Extract the (x, y) coordinate from the center of the cell holding the provided text.  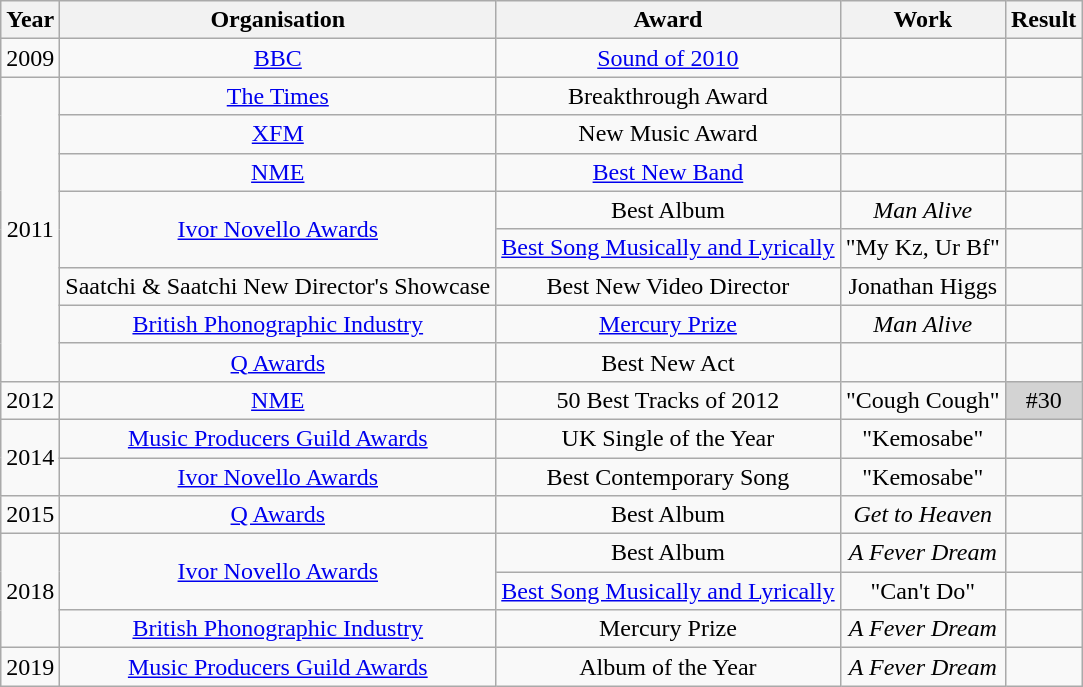
Sound of 2010 (668, 58)
Result (1043, 20)
Breakthrough Award (668, 96)
2018 (30, 591)
"Can't Do" (922, 591)
2011 (30, 229)
Best New Band (668, 172)
The Times (278, 96)
50 Best Tracks of 2012 (668, 400)
2015 (30, 515)
2019 (30, 667)
New Music Award (668, 134)
UK Single of the Year (668, 438)
Best Contemporary Song (668, 477)
2012 (30, 400)
Best New Video Director (668, 286)
Organisation (278, 20)
Work (922, 20)
Saatchi & Saatchi New Director's Showcase (278, 286)
BBC (278, 58)
Jonathan Higgs (922, 286)
Get to Heaven (922, 515)
"My Kz, Ur Bf" (922, 248)
Album of the Year (668, 667)
2014 (30, 457)
"Cough Cough" (922, 400)
2009 (30, 58)
#30 (1043, 400)
Best New Act (668, 362)
Year (30, 20)
XFM (278, 134)
Award (668, 20)
